Locate the cell with the specified text and output its [x, y] center coordinate. 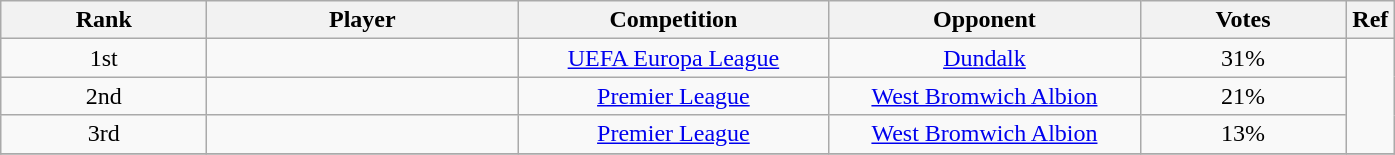
Ref [1370, 20]
Votes [1243, 20]
Rank [104, 20]
3rd [104, 134]
1st [104, 58]
2nd [104, 96]
UEFA Europa League [674, 58]
31% [1243, 58]
13% [1243, 134]
Competition [674, 20]
21% [1243, 96]
Player [362, 20]
Dundalk [984, 58]
Opponent [984, 20]
